Identify which cell holds the provided text, then report its (X, Y) central coordinate. 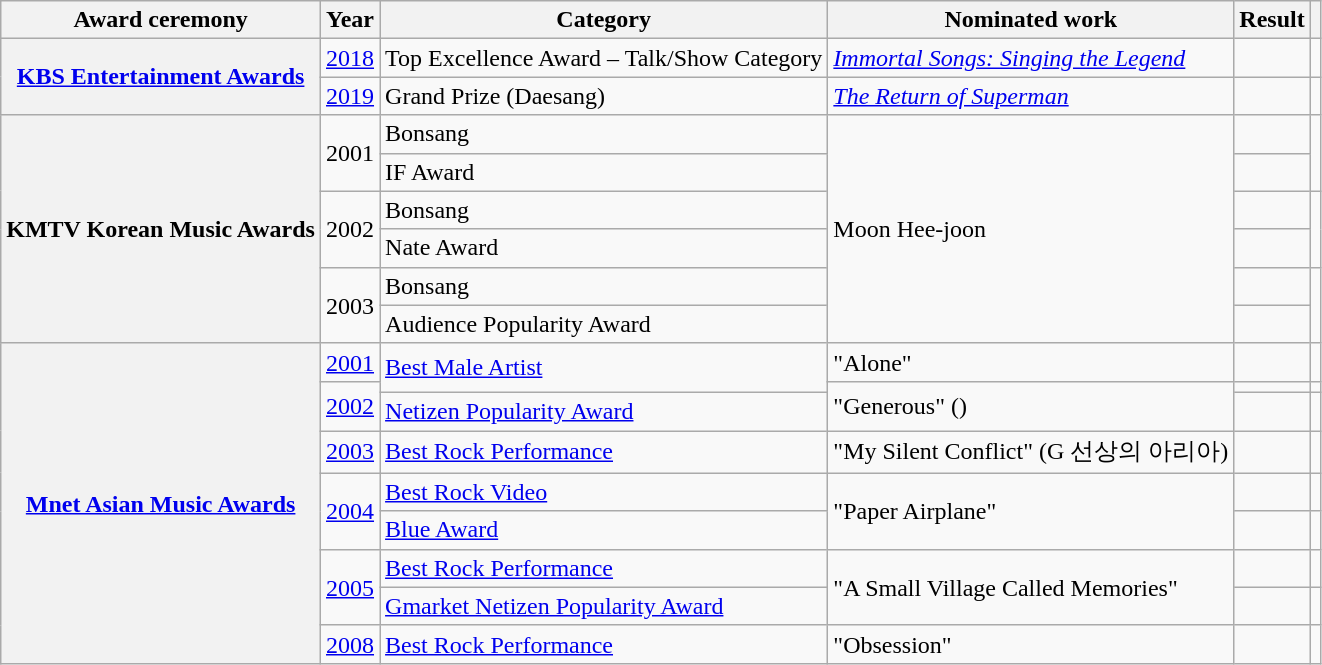
"Obsession" (1031, 644)
Category (604, 20)
Nominated work (1031, 20)
2019 (350, 96)
Best Rock Video (604, 492)
2005 (350, 587)
Grand Prize (Daesang) (604, 96)
Year (350, 20)
"A Small Village Called Memories" (1031, 587)
Nate Award (604, 248)
Mnet Asian Music Awards (161, 503)
Netizen Popularity Award (604, 411)
The Return of Superman (1031, 96)
Blue Award (604, 530)
Top Excellence Award – Talk/Show Category (604, 58)
Moon Hee-joon (1031, 229)
Best Male Artist (604, 368)
"My Silent Conflict" (G 선상의 아리아) (1031, 452)
2008 (350, 644)
KMTV Korean Music Awards (161, 229)
"Paper Airplane" (1031, 511)
"Generous" () (1031, 406)
Result (1272, 20)
2004 (350, 511)
"Alone" (1031, 362)
Audience Popularity Award (604, 324)
IF Award (604, 172)
2018 (350, 58)
KBS Entertainment Awards (161, 77)
Gmarket Netizen Popularity Award (604, 606)
Award ceremony (161, 20)
Immortal Songs: Singing the Legend (1031, 58)
